Find where the given text appears and provide that cell's center as [x, y] coordinate. 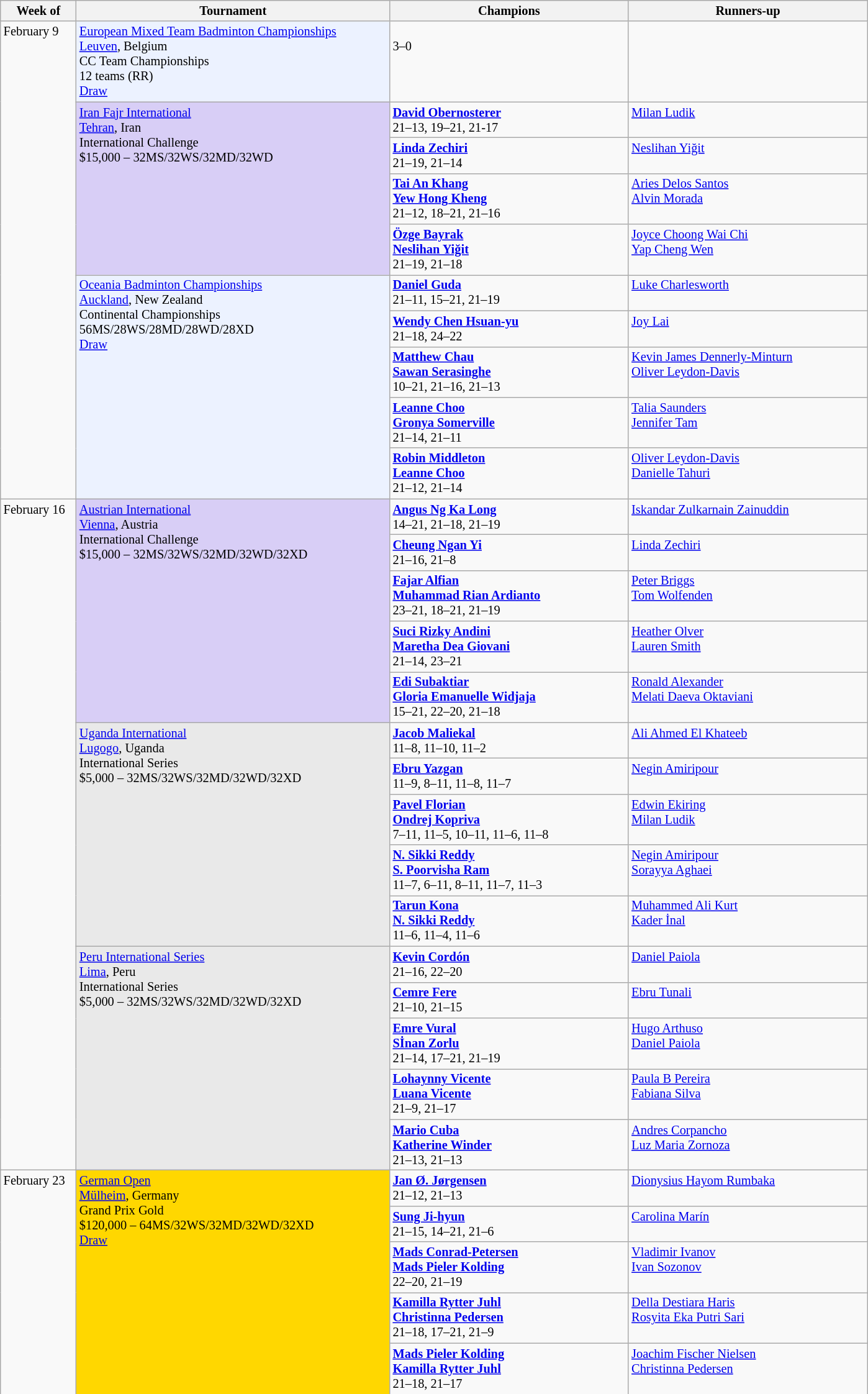
Özge Bayrak Neslihan Yiğit21–19, 21–18 [509, 250]
Muhammed Ali Kurt Kader İnal [748, 921]
Aries Delos Santos Alvin Morada [748, 199]
February 23 [38, 1282]
Tai An Khang Yew Hong Kheng21–12, 18–21, 21–16 [509, 199]
Linda Zechiri21–19, 21–14 [509, 155]
Vladimir Ivanov Ivan Sozonov [748, 1267]
Austrian InternationalVienna, AustriaInternational Challenge$15,000 – 32MS/32WS/32MD/32WD/32XD [233, 611]
Oceania Badminton ChampionshipsAuckland, New ZealandContinental Championships56MS/28WS/28MD/28WD/28XDDraw [233, 386]
Paula B Pereira Fabiana Silva [748, 1094]
Kevin James Dennerly-Minturn Oliver Leydon-Davis [748, 372]
Mads Conrad-Petersen Mads Pieler Kolding22–20, 21–19 [509, 1267]
Uganda InternationalLugogo, UgandaInternational Series$5,000 – 32MS/32WS/32MD/32WD/32XD [233, 834]
Cemre Fere21–10, 21–15 [509, 1000]
3–0 [509, 61]
Jacob Maliekal11–8, 11–10, 11–2 [509, 740]
Peru International SeriesLima, PeruInternational Series$5,000 – 32MS/32WS/32MD/32WD/32XD [233, 1058]
Della Destiara Haris Rosyita Eka Putri Sari [748, 1318]
Ali Ahmed El Khateeb [748, 740]
Lohaynny Vicente Luana Vicente21–9, 21–17 [509, 1094]
Joachim Fischer Nielsen Christinna Pedersen [748, 1369]
Week of [38, 11]
Kamilla Rytter Juhl Christinna Pedersen21–18, 17–21, 21–9 [509, 1318]
Champions [509, 11]
Daniel Paiola [748, 964]
Neslihan Yiğit [748, 155]
Dionysius Hayom Rumbaka [748, 1188]
Kevin Cordón21–16, 22–20 [509, 964]
Fajar Alfian Muhammad Rian Ardianto23–21, 18–21, 21–19 [509, 596]
Joyce Choong Wai Chi Yap Cheng Wen [748, 250]
Iskandar Zulkarnain Zainuddin [748, 517]
Pavel Florian Ondrej Kopriva7–11, 11–5, 10–11, 11–6, 11–8 [509, 819]
Heather Olver Lauren Smith [748, 647]
Robin Middleton Leanne Choo21–12, 21–14 [509, 473]
Suci Rizky Andini Maretha Dea Giovani21–14, 23–21 [509, 647]
Ebru Yazgan11–9, 8–11, 11–8, 11–7 [509, 776]
Hugo Arthuso Daniel Paiola [748, 1043]
Tarun Kona N. Sikki Reddy11–6, 11–4, 11–6 [509, 921]
Joy Lai [748, 329]
February 9 [38, 260]
David Obernosterer21–13, 19–21, 21-17 [509, 120]
Oliver Leydon-Davis Danielle Tahuri [748, 473]
Ronald Alexander Melati Daeva Oktaviani [748, 697]
Emre Vural Sİnan Zorlu21–14, 17–21, 21–19 [509, 1043]
February 16 [38, 835]
Luke Charlesworth [748, 293]
Linda Zechiri [748, 552]
Daniel Guda21–11, 15–21, 21–19 [509, 293]
Negin Amiripour Sorayya Aghaei [748, 870]
Negin Amiripour [748, 776]
Edi Subaktiar Gloria Emanuelle Widjaja15–21, 22–20, 21–18 [509, 697]
Tournament [233, 11]
Andres Corpancho Luz Maria Zornoza [748, 1145]
N. Sikki Reddy S. Poorvisha Ram11–7, 6–11, 8–11, 11–7, 11–3 [509, 870]
German OpenMülheim, GermanyGrand Prix Gold$120,000 – 64MS/32WS/32MD/32WD/32XDDraw [233, 1282]
Peter Briggs Tom Wolfenden [748, 596]
European Mixed Team Badminton ChampionshipsLeuven, BelgiumCC Team Championships12 teams (RR)Draw [233, 61]
Mads Pieler Kolding Kamilla Rytter Juhl21–18, 21–17 [509, 1369]
Wendy Chen Hsuan-yu21–18, 24–22 [509, 329]
Cheung Ngan Yi21–16, 21–8 [509, 552]
Edwin Ekiring Milan Ludik [748, 819]
Carolina Marín [748, 1224]
Mario Cuba Katherine Winder21–13, 21–13 [509, 1145]
Leanne Choo Gronya Somerville21–14, 21–11 [509, 422]
Sung Ji-hyun21–15, 14–21, 21–6 [509, 1224]
Ebru Tunali [748, 1000]
Jan Ø. Jørgensen21–12, 21–13 [509, 1188]
Runners-up [748, 11]
Milan Ludik [748, 120]
Talia Saunders Jennifer Tam [748, 422]
Matthew Chau Sawan Serasinghe10–21, 21–16, 21–13 [509, 372]
Iran Fajr InternationalTehran, IranInternational Challenge$15,000 – 32MS/32WS/32MD/32WD [233, 189]
Angus Ng Ka Long14–21, 21–18, 21–19 [509, 517]
